Provide the (x, y) coordinate of the cell's center where the given text is located.  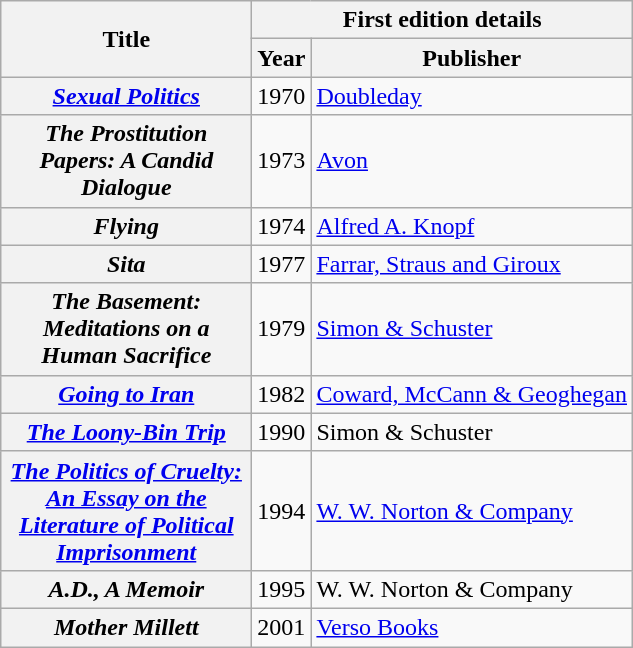
1990 (282, 432)
Flying (126, 226)
Mother Millett (126, 627)
Going to Iran (126, 394)
The Basement: Meditations on a Human Sacrifice (126, 329)
The Politics of Cruelty: An Essay on the Literature of Political Imprisonment (126, 510)
Avon (472, 161)
1970 (282, 96)
Sexual Politics (126, 96)
Publisher (472, 58)
1994 (282, 510)
1995 (282, 589)
First edition details (442, 20)
1977 (282, 264)
Title (126, 39)
Year (282, 58)
1979 (282, 329)
Verso Books (472, 627)
1974 (282, 226)
Coward, McCann & Geoghegan (472, 394)
Farrar, Straus and Giroux (472, 264)
1973 (282, 161)
Sita (126, 264)
A.D., A Memoir (126, 589)
2001 (282, 627)
The Prostitution Papers: A Candid Dialogue (126, 161)
Alfred A. Knopf (472, 226)
The Loony-Bin Trip (126, 432)
1982 (282, 394)
Doubleday (472, 96)
